Return the [x, y] coordinate for the center point of the cell that contains the specified text.  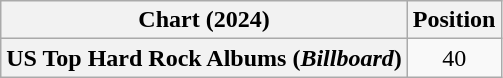
Chart (2024) [204, 20]
Position [454, 20]
40 [454, 58]
US Top Hard Rock Albums (Billboard) [204, 58]
